Pinpoint the cell where the given text exists, returning its (X, Y) midpoint coordinate. 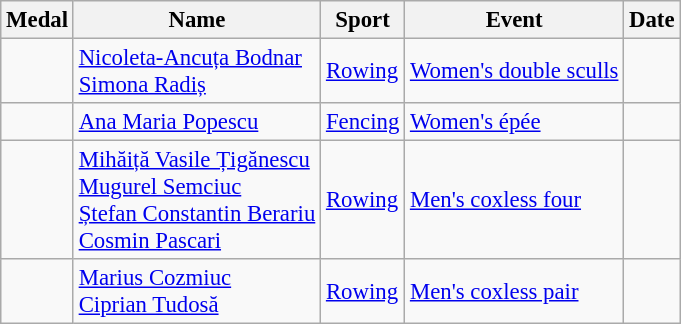
Men's coxless four (514, 200)
Mihăiță Vasile ȚigănescuMugurel SemciucȘtefan Constantin BerariuCosmin Pascari (196, 200)
Women's épée (514, 122)
Men's coxless pair (514, 292)
Name (196, 20)
Fencing (363, 122)
Date (652, 20)
Marius CozmiucCiprian Tudosă (196, 292)
Ana Maria Popescu (196, 122)
Event (514, 20)
Nicoleta-Ancuța BodnarSimona Radiș (196, 72)
Medal (38, 20)
Women's double sculls (514, 72)
Sport (363, 20)
